Locate the cell with the specified text and output its (x, y) center coordinate. 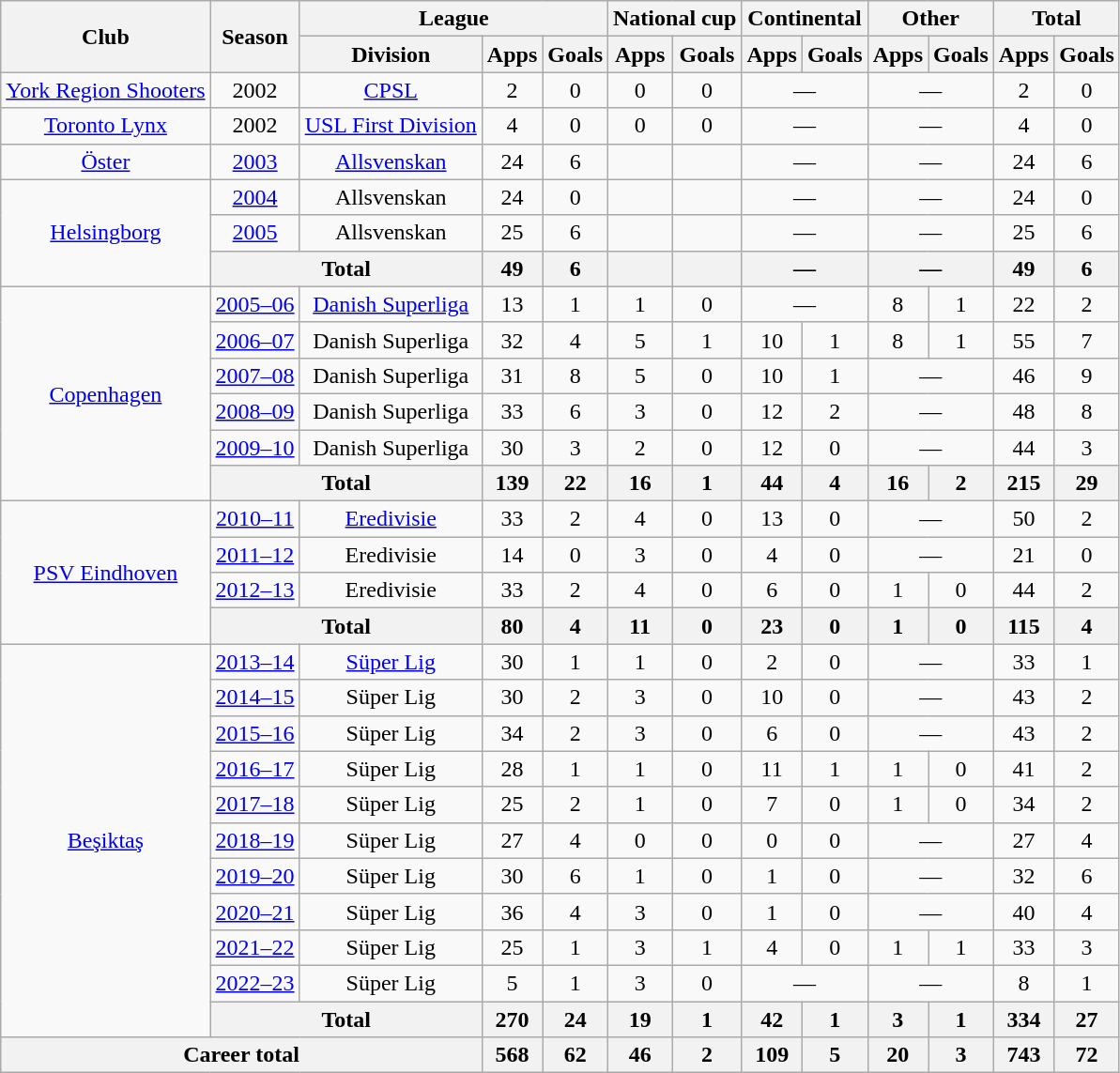
19 (640, 1019)
48 (1023, 411)
80 (512, 626)
109 (772, 1055)
41 (1023, 769)
72 (1087, 1055)
National cup (675, 19)
215 (1023, 483)
14 (512, 555)
9 (1087, 376)
League (453, 19)
42 (772, 1019)
2006–07 (255, 340)
2017–18 (255, 805)
2009–10 (255, 448)
2015–16 (255, 733)
2008–09 (255, 411)
50 (1023, 519)
Career total (242, 1055)
62 (575, 1055)
55 (1023, 340)
2020–21 (255, 912)
2021–22 (255, 947)
2005 (255, 233)
29 (1087, 483)
139 (512, 483)
Division (391, 54)
2003 (255, 161)
2014–15 (255, 697)
Season (255, 37)
Öster (105, 161)
Club (105, 37)
2019–20 (255, 876)
PSV Eindhoven (105, 573)
568 (512, 1055)
115 (1023, 626)
2012–13 (255, 590)
Copenhagen (105, 393)
2010–11 (255, 519)
36 (512, 912)
40 (1023, 912)
2007–08 (255, 376)
334 (1023, 1019)
2016–17 (255, 769)
Beşiktaş (105, 841)
CPSL (391, 90)
31 (512, 376)
28 (512, 769)
2005–06 (255, 304)
USL First Division (391, 126)
2011–12 (255, 555)
2004 (255, 197)
270 (512, 1019)
Toronto Lynx (105, 126)
York Region Shooters (105, 90)
2022–23 (255, 983)
Helsingborg (105, 233)
20 (898, 1055)
2013–14 (255, 662)
Continental (805, 19)
743 (1023, 1055)
2018–19 (255, 840)
23 (772, 626)
Other (930, 19)
21 (1023, 555)
